Pinpoint the cell where the given text exists, returning its [x, y] midpoint coordinate. 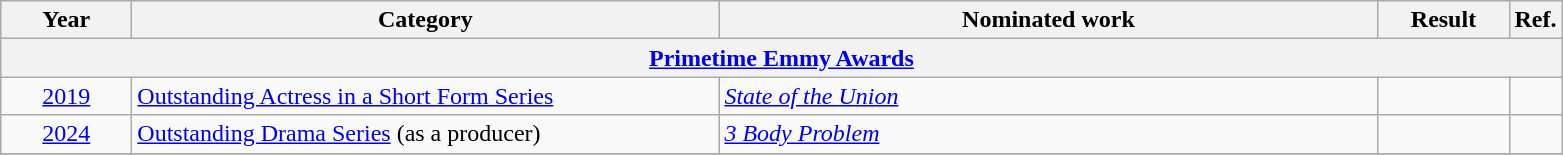
Category [426, 20]
2024 [66, 134]
State of the Union [1048, 96]
Primetime Emmy Awards [782, 58]
Outstanding Drama Series (as a producer) [426, 134]
3 Body Problem [1048, 134]
Outstanding Actress in a Short Form Series [426, 96]
Ref. [1536, 20]
Year [66, 20]
2019 [66, 96]
Nominated work [1048, 20]
Result [1444, 20]
